Identify which cell holds the provided text, then report its [X, Y] central coordinate. 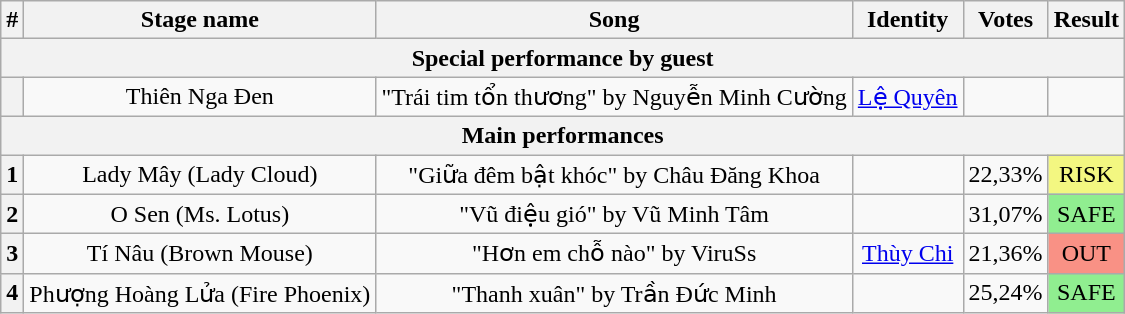
3 [12, 254]
2 [12, 214]
Song [614, 20]
31,07% [1006, 214]
# [12, 20]
Tí Nâu (Brown Mouse) [200, 254]
Phượng Hoàng Lửa (Fire Phoenix) [200, 293]
Stage name [200, 20]
Lady Mây (Lady Cloud) [200, 174]
Thiên Nga Đen [200, 97]
RISK [1086, 174]
Special performance by guest [563, 58]
O Sen (Ms. Lotus) [200, 214]
"Thanh xuân" by Trần Đức Minh [614, 293]
4 [12, 293]
Lệ Quyên [908, 97]
22,33% [1006, 174]
1 [12, 174]
Main performances [563, 135]
21,36% [1006, 254]
Votes [1006, 20]
Result [1086, 20]
"Giữa đêm bật khóc" by Châu Đăng Khoa [614, 174]
25,24% [1006, 293]
"Trái tim tổn thương" by Nguyễn Minh Cường [614, 97]
"Vũ điệu gió" by Vũ Minh Tâm [614, 214]
Identity [908, 20]
OUT [1086, 254]
Thùy Chi [908, 254]
"Hơn em chỗ nào" by ViruSs [614, 254]
